Extract the [x, y] coordinate from the center of the cell holding the provided text.  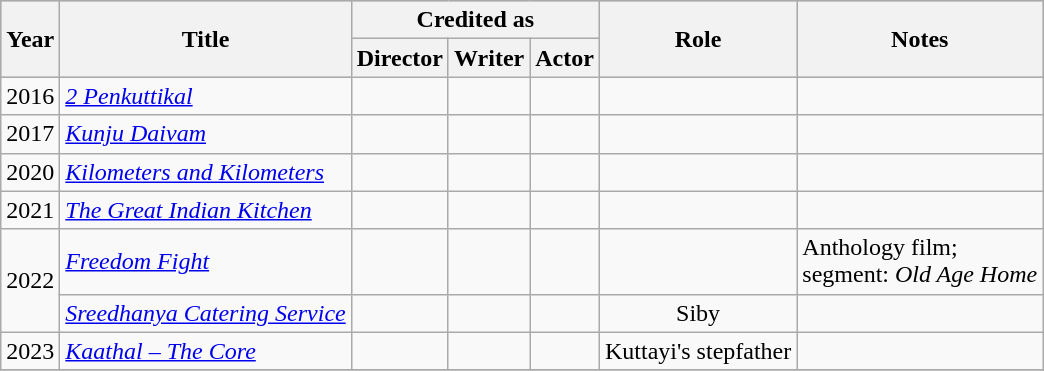
2021 [30, 210]
Director [400, 58]
2 Penkuttikal [206, 96]
Notes [920, 39]
Role [698, 39]
Kaathal – The Core [206, 351]
Writer [488, 58]
Kunju Daivam [206, 134]
Title [206, 39]
2023 [30, 351]
Credited as [475, 20]
2017 [30, 134]
Actor [565, 58]
Siby [698, 313]
Sreedhanya Catering Service [206, 313]
2020 [30, 172]
Kilometers and Kilometers [206, 172]
Anthology film; segment: Old Age Home [920, 262]
Year [30, 39]
Freedom Fight [206, 262]
The Great Indian Kitchen [206, 210]
2016 [30, 96]
Kuttayi's stepfather [698, 351]
2022 [30, 280]
